Capture the cell that displays the provided text and extract its (x, y) central coordinate. 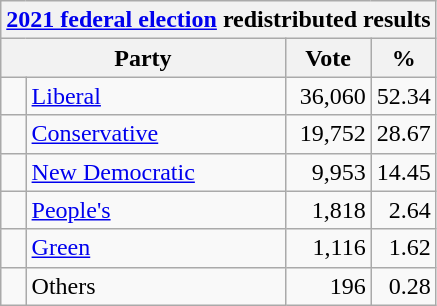
2.64 (404, 210)
1,818 (328, 210)
Others (156, 286)
19,752 (328, 134)
Liberal (156, 96)
196 (328, 286)
Conservative (156, 134)
1.62 (404, 248)
1,116 (328, 248)
28.67 (404, 134)
Green (156, 248)
36,060 (328, 96)
52.34 (404, 96)
0.28 (404, 286)
People's (156, 210)
New Democratic (156, 172)
Party (143, 58)
Vote (328, 58)
14.45 (404, 172)
% (404, 58)
9,953 (328, 172)
2021 federal election redistributed results (218, 20)
